Find where the given text appears and provide that cell's center as [X, Y] coordinate. 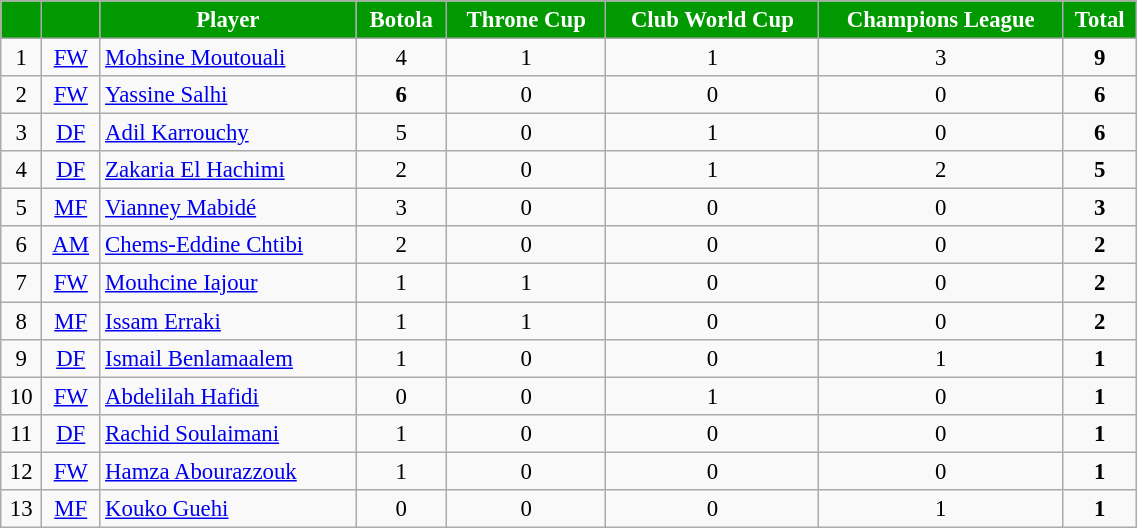
Club World Cup [712, 20]
Botola [402, 20]
Rachid Soulaimani [228, 433]
Yassine Salhi [228, 95]
Champions League [941, 20]
Player [228, 20]
13 [22, 509]
Total [1100, 20]
Vianney Mabidé [228, 208]
Ismail Benlamaalem [228, 358]
Mouhcine Iajour [228, 283]
Zakaria El Hachimi [228, 170]
Adil Karrouchy [228, 133]
7 [22, 283]
Abdelilah Hafidi [228, 396]
12 [22, 471]
Hamza Abourazzouk [228, 471]
Issam Erraki [228, 321]
Mohsine Moutouali [228, 58]
10 [22, 396]
Chems-Eddine Chtibi [228, 245]
11 [22, 433]
Throne Cup [526, 20]
AM [71, 245]
Kouko Guehi [228, 509]
8 [22, 321]
